Output the [X, Y] coordinate of the center of the cell containing the given text.  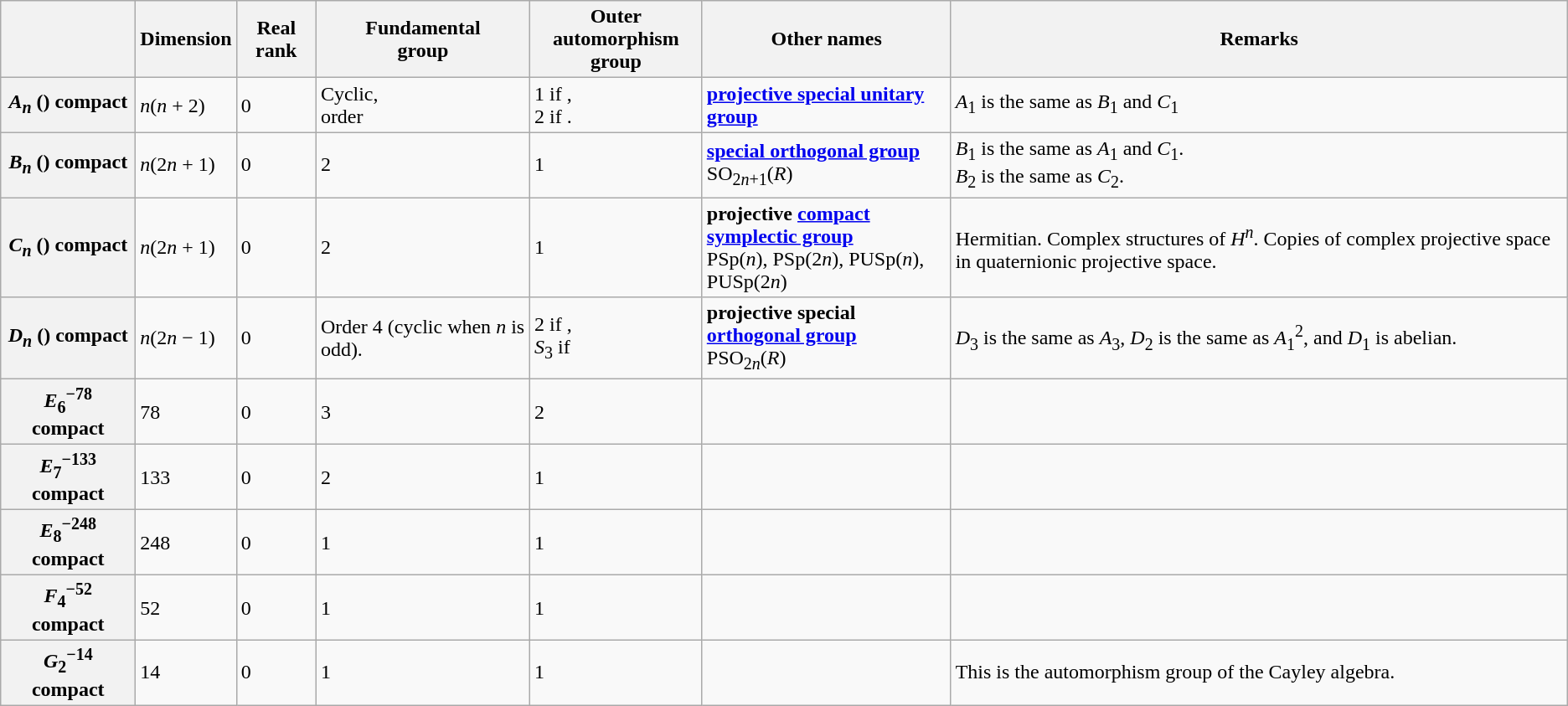
Other names [826, 39]
n(2n − 1) [186, 338]
Cyclic,order [422, 106]
G2−14 compact [69, 673]
Dn () compact [69, 338]
Outer automorphismgroup [616, 39]
1 if ,2 if . [616, 106]
Bn () compact [69, 165]
This is the automorphism group of the Cayley algebra. [1259, 673]
projective special unitary group [826, 106]
F4−52 compact [69, 607]
Hermitian. Complex structures of Hn. Copies of complex projective space in quaternionic projective space. [1259, 248]
14 [186, 673]
E8−248 compact [69, 543]
Order 4 (cyclic when n is odd). [422, 338]
Real rank [276, 39]
2 if ,S3 if [616, 338]
Remarks [1259, 39]
3 [422, 412]
133 [186, 477]
248 [186, 543]
projective special orthogonal groupPSO2n(R) [826, 338]
Dimension [186, 39]
A1 is the same as B1 and C1 [1259, 106]
78 [186, 412]
n(n + 2) [186, 106]
projective compact symplectic groupPSp(n), PSp(2n), PUSp(n), PUSp(2n) [826, 248]
E7−133 compact [69, 477]
E6−78 compact [69, 412]
D3 is the same as A3, D2 is the same as A12, and D1 is abelian. [1259, 338]
52 [186, 607]
Fundamentalgroup [422, 39]
An () compact [69, 106]
special orthogonal groupSO2n+1(R) [826, 165]
Cn () compact [69, 248]
B1 is the same as A1 and C1.B2 is the same as C2. [1259, 165]
